Pinpoint the cell where the given text exists, returning its (X, Y) midpoint coordinate. 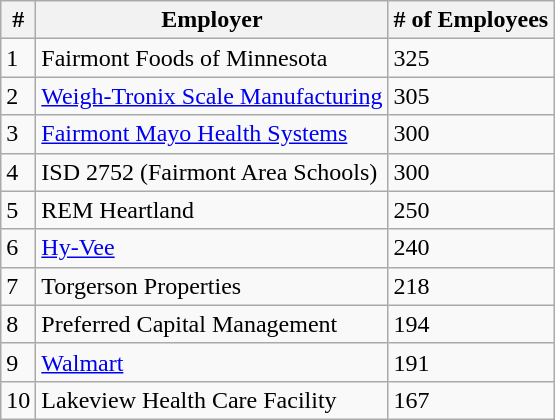
Employer (212, 20)
3 (18, 134)
250 (471, 210)
325 (471, 58)
2 (18, 96)
305 (471, 96)
Lakeview Health Care Facility (212, 400)
Walmart (212, 362)
8 (18, 324)
5 (18, 210)
Fairmont Mayo Health Systems (212, 134)
ISD 2752 (Fairmont Area Schools) (212, 172)
Hy-Vee (212, 248)
7 (18, 286)
# of Employees (471, 20)
Preferred Capital Management (212, 324)
167 (471, 400)
240 (471, 248)
218 (471, 286)
Torgerson Properties (212, 286)
Weigh-Tronix Scale Manufacturing (212, 96)
6 (18, 248)
# (18, 20)
1 (18, 58)
191 (471, 362)
REM Heartland (212, 210)
Fairmont Foods of Minnesota (212, 58)
9 (18, 362)
4 (18, 172)
10 (18, 400)
194 (471, 324)
